Pinpoint the cell where the given text exists, returning its [X, Y] midpoint coordinate. 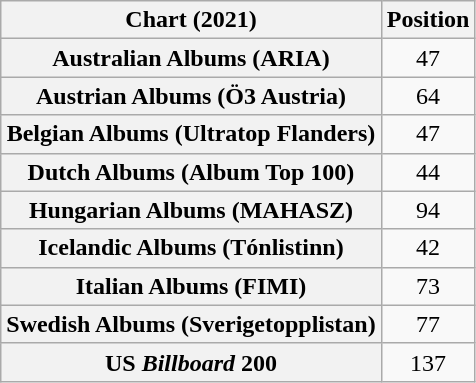
Hungarian Albums (MAHASZ) [191, 210]
Swedish Albums (Sverigetopplistan) [191, 324]
64 [428, 96]
Icelandic Albums (Tónlistinn) [191, 248]
US Billboard 200 [191, 362]
Austrian Albums (Ö3 Austria) [191, 96]
Australian Albums (ARIA) [191, 58]
77 [428, 324]
42 [428, 248]
Belgian Albums (Ultratop Flanders) [191, 134]
Italian Albums (FIMI) [191, 286]
Chart (2021) [191, 20]
73 [428, 286]
137 [428, 362]
94 [428, 210]
44 [428, 172]
Position [428, 20]
Dutch Albums (Album Top 100) [191, 172]
